Scan for the cell matching the given text and deliver its (X, Y) coordinate at center. 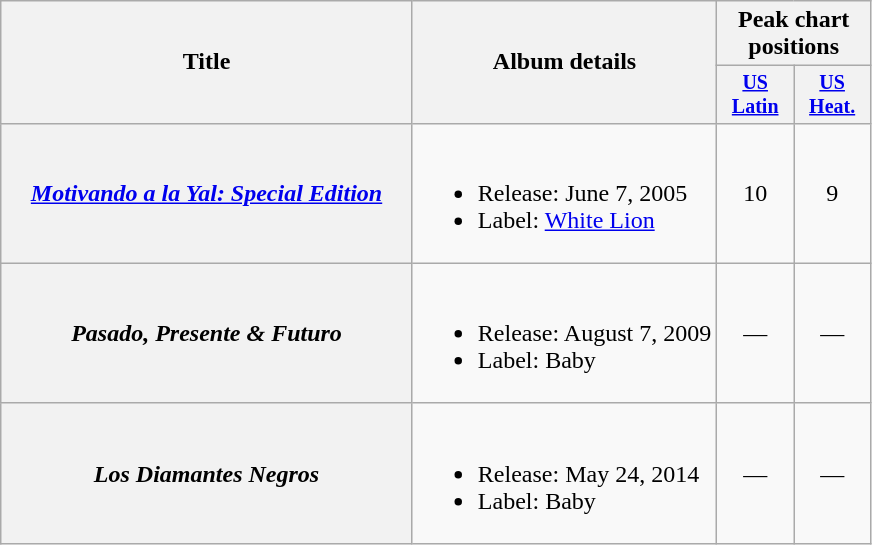
Motivando a la Yal: Special Edition (207, 193)
US Latin (756, 94)
Pasado, Presente & Futuro (207, 333)
Release: May 24, 2014Label: Baby (564, 473)
Release: June 7, 2005Label: White Lion (564, 193)
Los Diamantes Negros (207, 473)
Title (207, 62)
9 (832, 193)
10 (756, 193)
USHeat. (832, 94)
Album details (564, 62)
Peak chart positions (794, 34)
Release: August 7, 2009Label: Baby (564, 333)
